Output the [X, Y] coordinate of the center of the cell containing the given text.  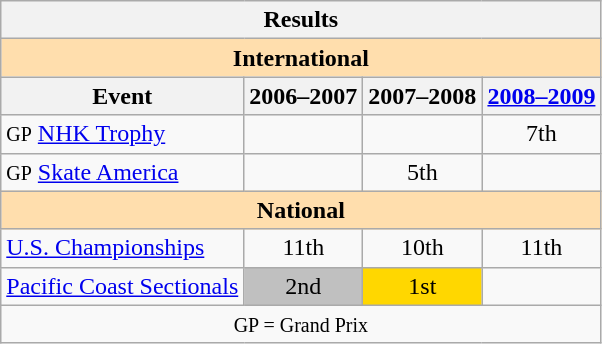
GP NHK Trophy [122, 134]
Results [301, 20]
2nd [304, 286]
7th [542, 134]
GP = Grand Prix [301, 324]
International [301, 58]
GP Skate America [122, 172]
National [301, 210]
Pacific Coast Sectionals [122, 286]
Event [122, 96]
5th [422, 172]
1st [422, 286]
2006–2007 [304, 96]
2007–2008 [422, 96]
2008–2009 [542, 96]
10th [422, 248]
U.S. Championships [122, 248]
